Determine the (X, Y) coordinate at the center of the cell enclosing the given text.  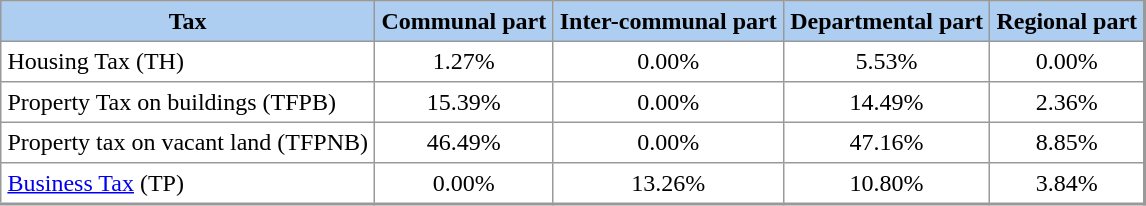
13.26% (668, 184)
Communal part (464, 21)
3.84% (1068, 184)
Inter-communal part (668, 21)
10.80% (887, 184)
Business Tax (TP) (188, 184)
8.85% (1068, 142)
15.39% (464, 102)
5.53% (887, 61)
Regional part (1068, 21)
Departmental part (887, 21)
1.27% (464, 61)
Property Tax on buildings (TFPB) (188, 102)
46.49% (464, 142)
14.49% (887, 102)
2.36% (1068, 102)
Property tax on vacant land (TFPNB) (188, 142)
Tax (188, 21)
Housing Tax (TH) (188, 61)
47.16% (887, 142)
